Capture the cell that displays the provided text and extract its (x, y) central coordinate. 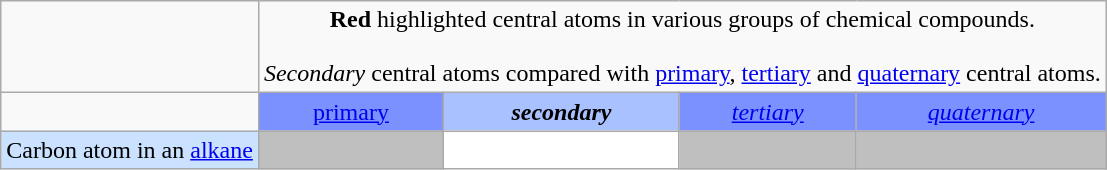
quaternary (981, 112)
secondary (561, 112)
tertiary (768, 112)
primary (350, 112)
Carbon atom in an alkane (130, 150)
